Pinpoint the cell where the given text exists, returning its (x, y) midpoint coordinate. 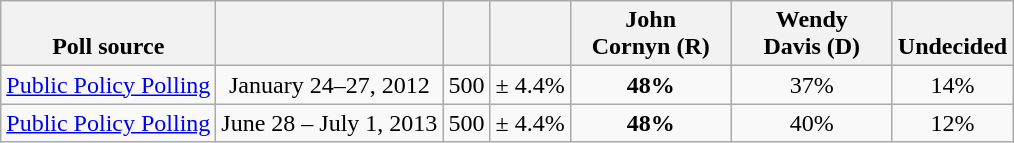
WendyDavis (D) (812, 34)
14% (952, 85)
Undecided (952, 34)
January 24–27, 2012 (330, 85)
12% (952, 123)
Poll source (108, 34)
37% (812, 85)
JohnCornyn (R) (650, 34)
40% (812, 123)
June 28 – July 1, 2013 (330, 123)
